Capture the cell that displays the provided text and extract its [x, y] central coordinate. 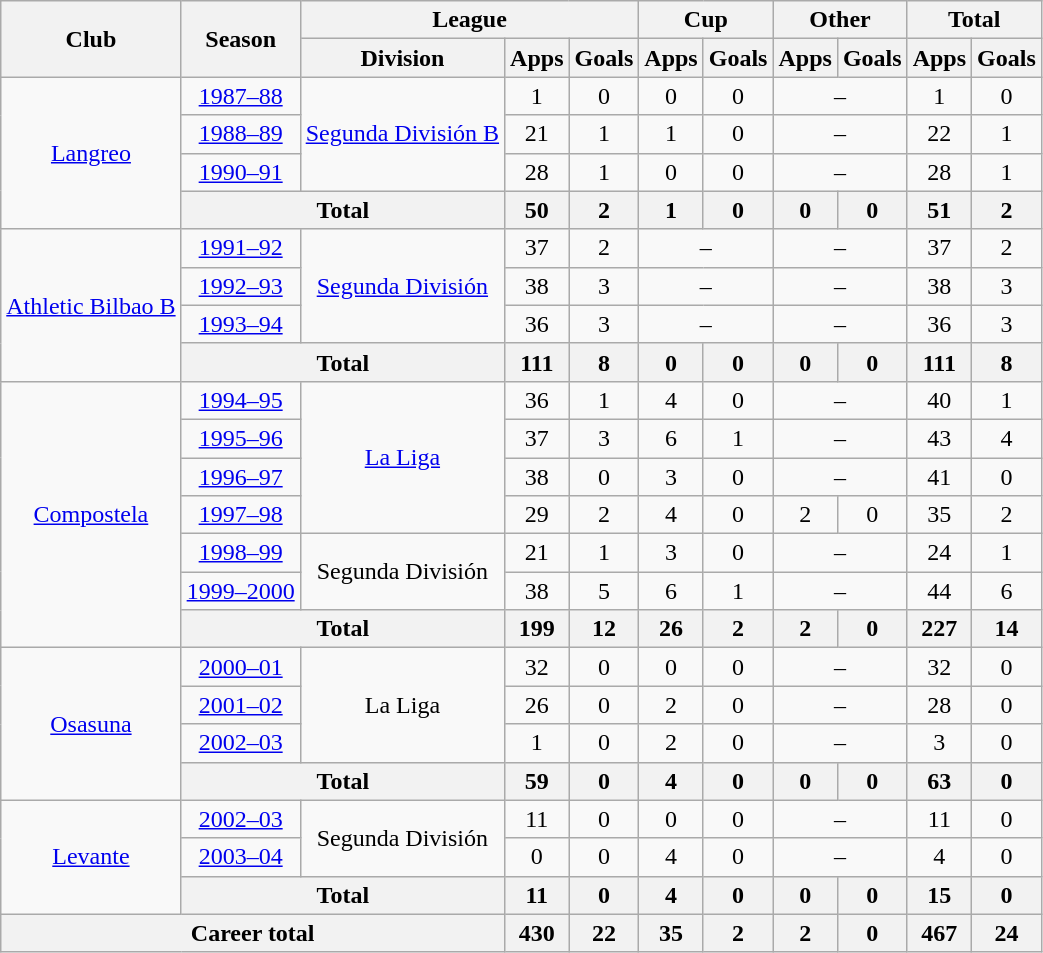
Langreo [91, 153]
Levante [91, 857]
League [470, 20]
Career total [253, 933]
Compostela [91, 514]
1988–89 [240, 134]
44 [939, 591]
2001–02 [240, 705]
Club [91, 39]
63 [939, 781]
467 [939, 933]
41 [939, 477]
1996–97 [240, 477]
1990–91 [240, 172]
59 [537, 781]
Athletic Bilbao B [91, 305]
43 [939, 438]
Division [402, 58]
40 [939, 400]
2003–04 [240, 857]
5 [604, 591]
12 [604, 629]
29 [537, 515]
1987–88 [240, 96]
15 [939, 895]
Osasuna [91, 724]
Season [240, 39]
1993–94 [240, 324]
1991–92 [240, 248]
Segunda División B [402, 134]
430 [537, 933]
51 [939, 210]
1992–93 [240, 286]
1994–95 [240, 400]
1999–2000 [240, 591]
Cup [706, 20]
199 [537, 629]
1997–98 [240, 515]
1995–96 [240, 438]
1998–99 [240, 553]
2000–01 [240, 667]
Other [840, 20]
14 [1007, 629]
227 [939, 629]
50 [537, 210]
